Determine the (X, Y) coordinate at the center of the cell enclosing the given text.  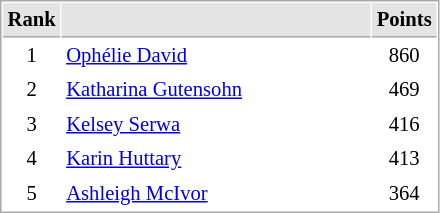
413 (404, 158)
Kelsey Serwa (216, 124)
1 (32, 56)
Rank (32, 20)
2 (32, 90)
5 (32, 194)
Karin Huttary (216, 158)
Ashleigh McIvor (216, 194)
469 (404, 90)
Points (404, 20)
4 (32, 158)
Ophélie David (216, 56)
3 (32, 124)
860 (404, 56)
416 (404, 124)
364 (404, 194)
Katharina Gutensohn (216, 90)
